Find where the given text appears and provide that cell's center as (x, y) coordinate. 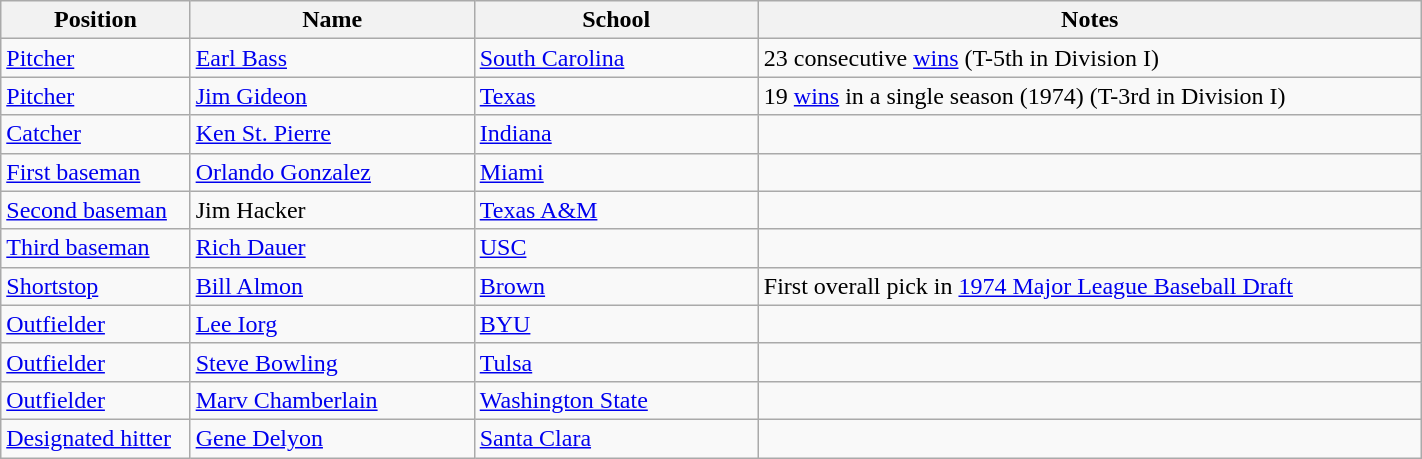
Third baseman (96, 248)
Jim Gideon (332, 96)
Marv Chamberlain (332, 400)
Steve Bowling (332, 362)
23 consecutive wins (T-5th in Division I) (1090, 58)
First overall pick in 1974 Major League Baseball Draft (1090, 286)
First baseman (96, 172)
BYU (616, 324)
Orlando Gonzalez (332, 172)
Indiana (616, 134)
Notes (1090, 20)
Miami (616, 172)
Catcher (96, 134)
South Carolina (616, 58)
Name (332, 20)
USC (616, 248)
Texas A&M (616, 210)
School (616, 20)
19 wins in a single season (1974) (T-3rd in Division I) (1090, 96)
Washington State (616, 400)
Position (96, 20)
Tulsa (616, 362)
Rich Dauer (332, 248)
Ken St. Pierre (332, 134)
Lee Iorg (332, 324)
Second baseman (96, 210)
Santa Clara (616, 438)
Brown (616, 286)
Gene Delyon (332, 438)
Shortstop (96, 286)
Earl Bass (332, 58)
Designated hitter (96, 438)
Jim Hacker (332, 210)
Texas (616, 96)
Bill Almon (332, 286)
